Output the (x, y) coordinate of the center of the cell containing the given text.  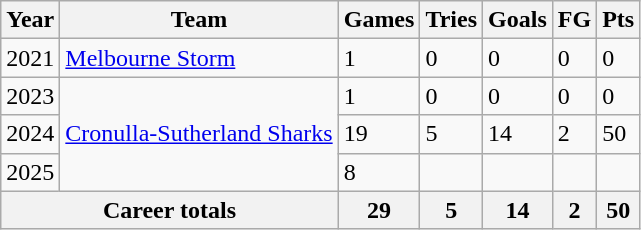
2024 (30, 134)
Games (379, 20)
Melbourne Storm (199, 58)
FG (574, 20)
2025 (30, 172)
Team (199, 20)
19 (379, 134)
29 (379, 210)
Cronulla-Sutherland Sharks (199, 134)
Pts (618, 20)
8 (379, 172)
Career totals (170, 210)
2021 (30, 58)
Goals (518, 20)
Tries (452, 20)
2023 (30, 96)
Year (30, 20)
